Scan for the cell matching the given text and deliver its (x, y) coordinate at center. 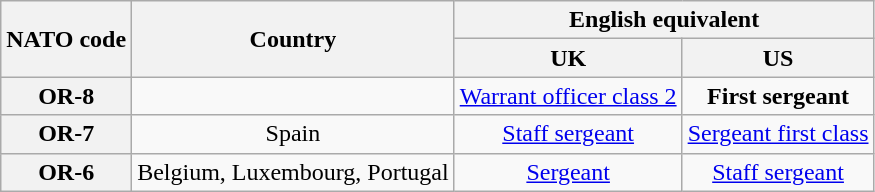
US (778, 58)
OR-6 (66, 172)
Spain (294, 134)
Belgium, Luxembourg, Portugal (294, 172)
Warrant officer class 2 (568, 96)
Sergeant first class (778, 134)
English equivalent (664, 20)
OR-7 (66, 134)
OR-8 (66, 96)
Country (294, 39)
UK (568, 58)
First sergeant (778, 96)
Sergeant (568, 172)
NATO code (66, 39)
